Provide the (X, Y) coordinate of the cell's center where the given text is located.  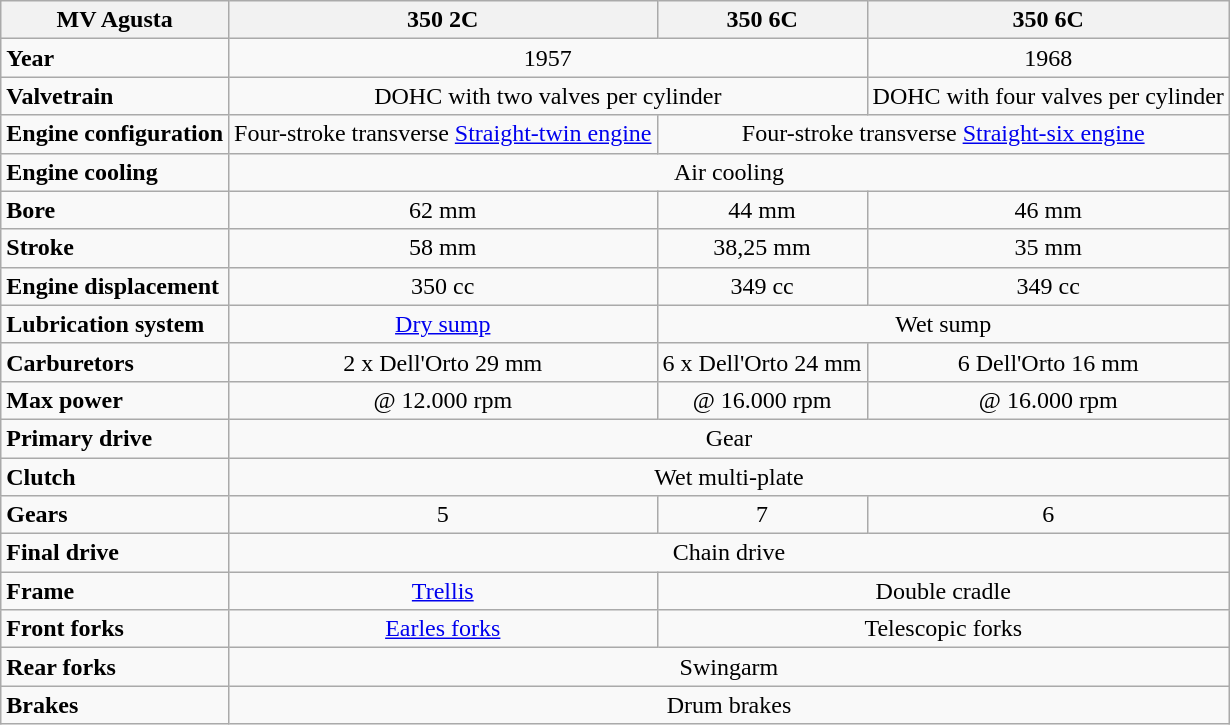
Air cooling (730, 172)
58 mm (444, 248)
Lubrication system (115, 324)
38,25 mm (762, 248)
Engine configuration (115, 134)
Four-stroke transverse Straight-six engine (943, 134)
350 cc (444, 286)
DOHC with two valves per cylinder (548, 96)
Dry sump (444, 324)
6 Dell'Orto 16 mm (1048, 362)
35 mm (1048, 248)
Carburetors (115, 362)
Bore (115, 210)
Gear (730, 438)
46 mm (1048, 210)
Engine cooling (115, 172)
Drum brakes (730, 705)
Max power (115, 400)
Primary drive (115, 438)
350 2C (444, 20)
44 mm (762, 210)
Year (115, 58)
Telescopic forks (943, 629)
Engine displacement (115, 286)
@ 12.000 rpm (444, 400)
Double cradle (943, 591)
DOHC with four valves per cylinder (1048, 96)
Trellis (444, 591)
Final drive (115, 553)
7 (762, 515)
Clutch (115, 477)
Front forks (115, 629)
6 x Dell'Orto 24 mm (762, 362)
5 (444, 515)
MV Agusta (115, 20)
Chain drive (730, 553)
6 (1048, 515)
Wet multi-plate (730, 477)
1968 (1048, 58)
Stroke (115, 248)
Four-stroke transverse Straight-twin engine (444, 134)
Wet sump (943, 324)
Gears (115, 515)
2 x Dell'Orto 29 mm (444, 362)
62 mm (444, 210)
Rear forks (115, 667)
1957 (548, 58)
Brakes (115, 705)
Frame (115, 591)
Swingarm (730, 667)
Valvetrain (115, 96)
Earles forks (444, 629)
